Scan for the cell matching the given text and deliver its [X, Y] coordinate at center. 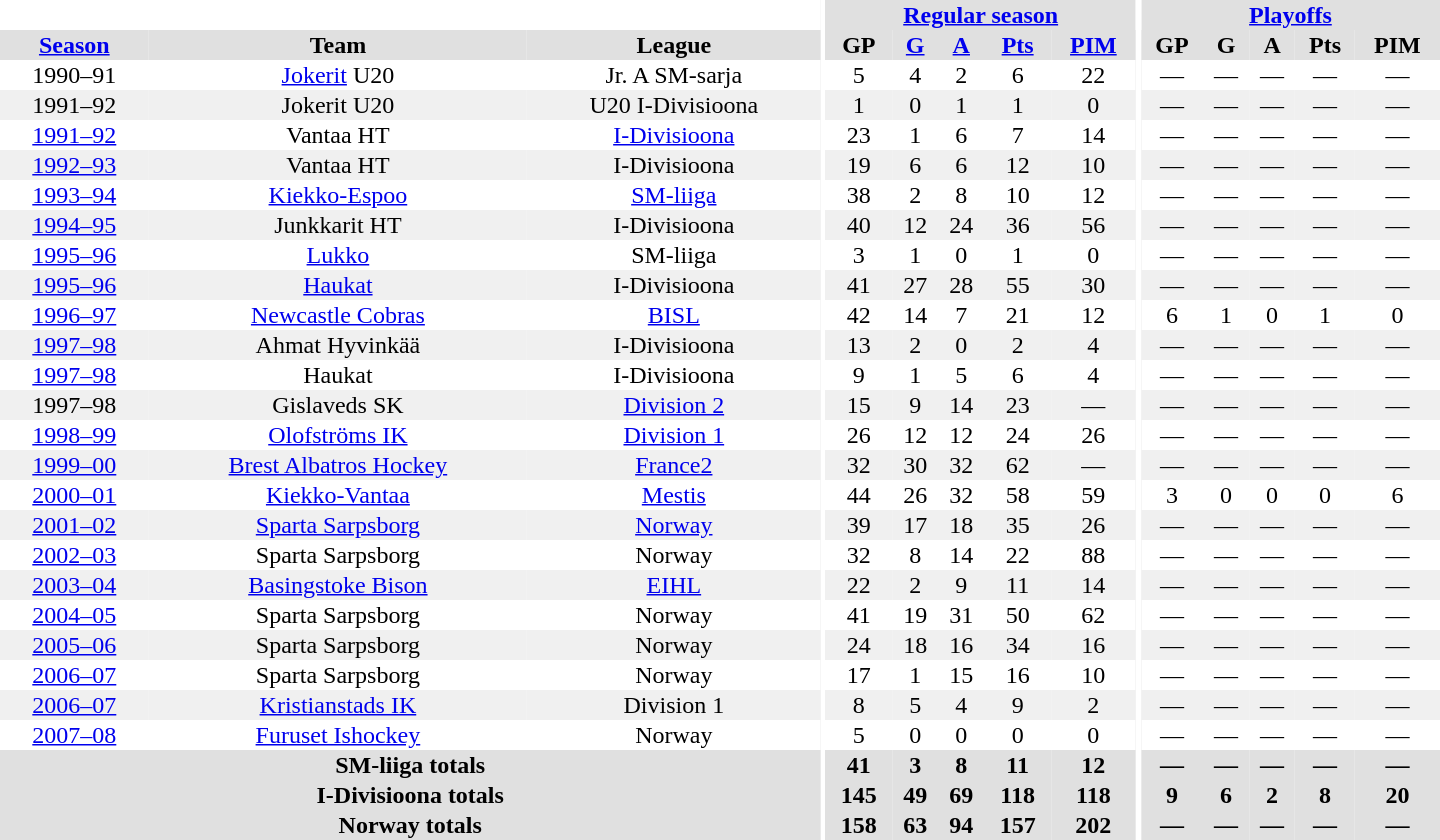
50 [1018, 615]
88 [1094, 555]
31 [961, 615]
Basingstoke Bison [338, 585]
157 [1018, 825]
1998–99 [74, 435]
Newcastle Cobras [338, 315]
U20 I-Divisioona [674, 105]
Mestis [674, 495]
Jr. A SM-sarja [674, 75]
2000–01 [74, 495]
Brest Albatros Hockey [338, 465]
Gislaveds SK [338, 405]
28 [961, 285]
27 [915, 285]
Kiekko-Vantaa [338, 495]
BISL [674, 315]
Junkkarit HT [338, 225]
56 [1094, 225]
I-Divisioona totals [410, 795]
League [674, 45]
1993–94 [74, 195]
Lukko [338, 255]
69 [961, 795]
Norway totals [410, 825]
1992–93 [74, 165]
Kiekko-Espoo [338, 195]
Team [338, 45]
94 [961, 825]
145 [860, 795]
EIHL [674, 585]
1990–91 [74, 75]
13 [860, 345]
39 [860, 525]
Furuset Ishockey [338, 735]
44 [860, 495]
58 [1018, 495]
20 [1398, 795]
1996–97 [74, 315]
55 [1018, 285]
2004–05 [74, 615]
36 [1018, 225]
202 [1094, 825]
Ahmat Hyvinkää [338, 345]
2005–06 [74, 645]
2001–02 [74, 525]
40 [860, 225]
2002–03 [74, 555]
34 [1018, 645]
59 [1094, 495]
Regular season [981, 15]
63 [915, 825]
1994–95 [74, 225]
38 [860, 195]
35 [1018, 525]
Season [74, 45]
Kristianstads IK [338, 705]
2003–04 [74, 585]
Olofströms IK [338, 435]
49 [915, 795]
21 [1018, 315]
1999–00 [74, 465]
SM-liiga totals [410, 765]
Division 2 [674, 405]
France2 [674, 465]
158 [860, 825]
2007–08 [74, 735]
Playoffs [1290, 15]
42 [860, 315]
